Return [X, Y] of the center of cell containing provided text 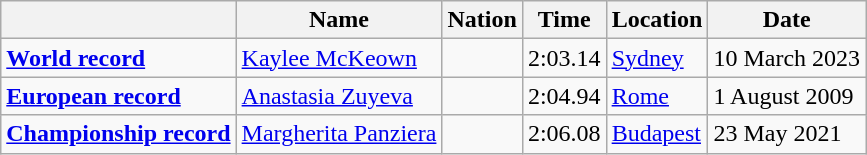
2:04.94 [564, 96]
2:06.08 [564, 134]
Rome [657, 96]
2:03.14 [564, 58]
Location [657, 20]
European record [118, 96]
Sydney [657, 58]
Time [564, 20]
1 August 2009 [787, 96]
Margherita Panziera [339, 134]
World record [118, 58]
10 March 2023 [787, 58]
Championship record [118, 134]
23 May 2021 [787, 134]
Nation [482, 20]
Date [787, 20]
Kaylee McKeown [339, 58]
Budapest [657, 134]
Anastasia Zuyeva [339, 96]
Name [339, 20]
